Pinpoint the cell where the given text exists, returning its [X, Y] midpoint coordinate. 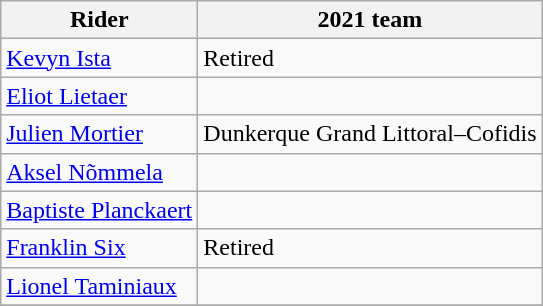
Kevyn Ista [100, 58]
Baptiste Planckaert [100, 210]
Dunkerque Grand Littoral–Cofidis [370, 134]
Franklin Six [100, 248]
Rider [100, 20]
Aksel Nõmmela [100, 172]
Eliot Lietaer [100, 96]
Lionel Taminiaux [100, 286]
Julien Mortier [100, 134]
2021 team [370, 20]
